Capture the cell that displays the provided text and extract its (X, Y) central coordinate. 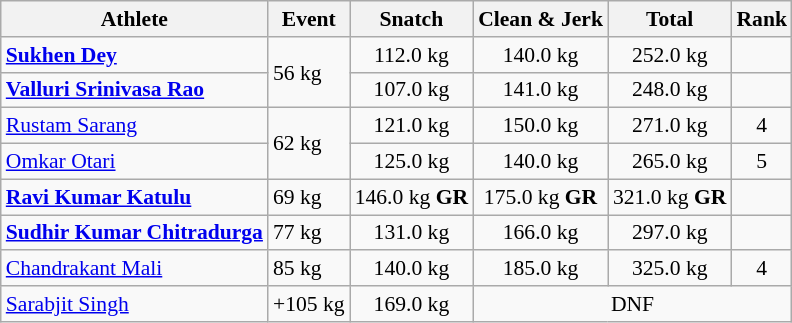
121.0 kg (412, 126)
325.0 kg (670, 269)
Rustam Sarang (134, 126)
Sukhen Dey (134, 55)
248.0 kg (670, 90)
Ravi Kumar Katulu (134, 197)
85 kg (309, 269)
125.0 kg (412, 162)
Athlete (134, 19)
271.0 kg (670, 126)
69 kg (309, 197)
297.0 kg (670, 233)
252.0 kg (670, 55)
Snatch (412, 19)
Omkar Otari (134, 162)
112.0 kg (412, 55)
Sudhir Kumar Chitradurga (134, 233)
141.0 kg (540, 90)
77 kg (309, 233)
321.0 kg GR (670, 197)
Clean & Jerk (540, 19)
Event (309, 19)
265.0 kg (670, 162)
169.0 kg (412, 304)
166.0 kg (540, 233)
Rank (762, 19)
62 kg (309, 144)
Total (670, 19)
Sarabjit Singh (134, 304)
5 (762, 162)
131.0 kg (412, 233)
Valluri Srinivasa Rao (134, 90)
+105 kg (309, 304)
146.0 kg GR (412, 197)
107.0 kg (412, 90)
185.0 kg (540, 269)
150.0 kg (540, 126)
DNF (632, 304)
175.0 kg GR (540, 197)
Chandrakant Mali (134, 269)
56 kg (309, 72)
